Capture the cell that displays the provided text and extract its (X, Y) central coordinate. 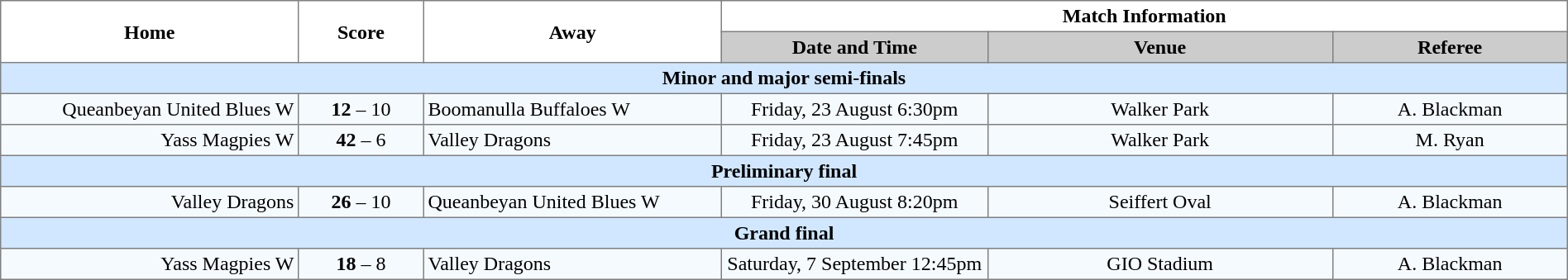
Preliminary final (784, 171)
Friday, 30 August 8:20pm (854, 202)
Grand final (784, 233)
26 – 10 (361, 202)
Home (150, 31)
M. Ryan (1450, 140)
18 – 8 (361, 264)
Minor and major semi-finals (784, 78)
12 – 10 (361, 109)
Score (361, 31)
Saturday, 7 September 12:45pm (854, 264)
Referee (1450, 47)
GIO Stadium (1159, 264)
Friday, 23 August 6:30pm (854, 109)
Boomanulla Buffaloes W (572, 109)
Away (572, 31)
Venue (1159, 47)
Match Information (1145, 17)
Seiffert Oval (1159, 202)
Date and Time (854, 47)
42 – 6 (361, 140)
Friday, 23 August 7:45pm (854, 140)
